Output the [X, Y] coordinate of the center of the cell containing the given text.  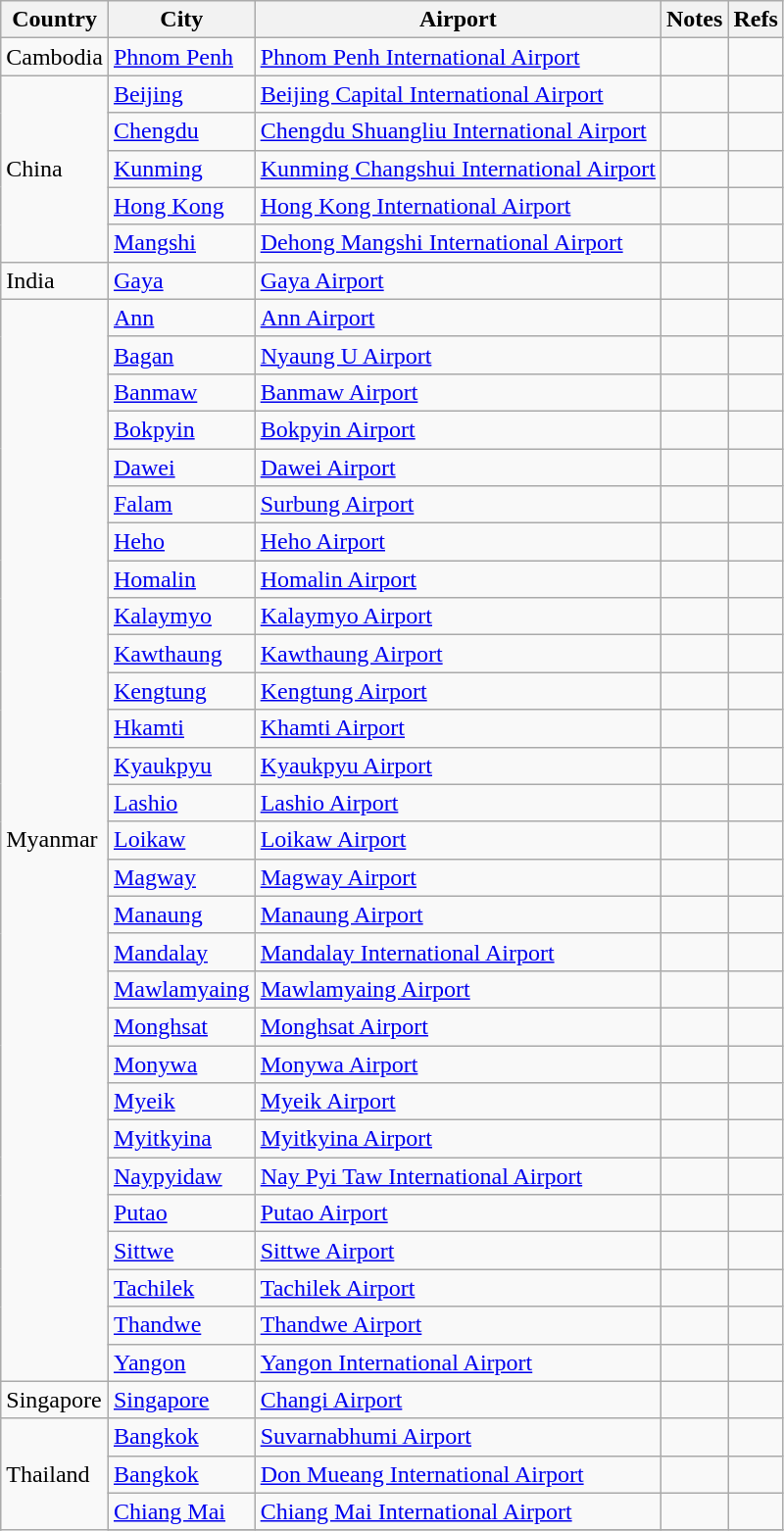
Heho Airport [458, 542]
Airport [458, 20]
Hong Kong [181, 206]
Notes [695, 20]
Myeik Airport [458, 1102]
Thailand [55, 1474]
Putao Airport [458, 1213]
Naypyidaw [181, 1176]
Myitkyina Airport [458, 1139]
Mawlamyaing [181, 989]
Chengdu Shuangliu International Airport [458, 131]
Magway Airport [458, 877]
Kyaukpyu [181, 765]
Thandwe Airport [458, 1325]
Bokpyin Airport [458, 429]
Bokpyin [181, 429]
Tachilek [181, 1288]
Heho [181, 542]
Kawthaung [181, 654]
China [55, 169]
Kunming Changshui International Airport [458, 169]
Loikaw Airport [458, 840]
Kawthaung Airport [458, 654]
Nay Pyi Taw International Airport [458, 1176]
Country [55, 20]
Dawei [181, 468]
Magway [181, 877]
Chengdu [181, 131]
Hkamti [181, 728]
Phnom Penh International Airport [458, 57]
Nyaung U Airport [458, 355]
Myitkyina [181, 1139]
Kengtung [181, 691]
Tachilek Airport [458, 1288]
Mawlamyaing Airport [458, 989]
Banmaw [181, 392]
Kunming [181, 169]
Ann Airport [458, 318]
Yangon International Airport [458, 1362]
Khamti Airport [458, 728]
Changi Airport [458, 1400]
Kalaymyo Airport [458, 617]
Yangon [181, 1362]
Sittwe Airport [458, 1251]
Homalin [181, 579]
Dehong Mangshi International Airport [458, 243]
Cambodia [55, 57]
Gaya [181, 280]
Falam [181, 505]
Kalaymyo [181, 617]
Ann [181, 318]
Bagan [181, 355]
Kyaukpyu Airport [458, 765]
Phnom Penh [181, 57]
Manaung Airport [458, 914]
Suvarnabhumi Airport [458, 1437]
Kengtung Airport [458, 691]
India [55, 280]
Mangshi [181, 243]
Monghsat [181, 1026]
Myeik [181, 1102]
Lashio Airport [458, 803]
Putao [181, 1213]
Thandwe [181, 1325]
Dawei Airport [458, 468]
Beijing Capital International Airport [458, 94]
Don Mueang International Airport [458, 1474]
Beijing [181, 94]
Monywa [181, 1063]
Gaya Airport [458, 280]
City [181, 20]
Mandalay International Airport [458, 952]
Refs [756, 20]
Banmaw Airport [458, 392]
Sittwe [181, 1251]
Hong Kong International Airport [458, 206]
Chiang Mai International Airport [458, 1511]
Homalin Airport [458, 579]
Monghsat Airport [458, 1026]
Myanmar [55, 840]
Lashio [181, 803]
Surbung Airport [458, 505]
Chiang Mai [181, 1511]
Loikaw [181, 840]
Manaung [181, 914]
Mandalay [181, 952]
Monywa Airport [458, 1063]
